Provide the [X, Y] coordinate of the cell's center where the given text is located.  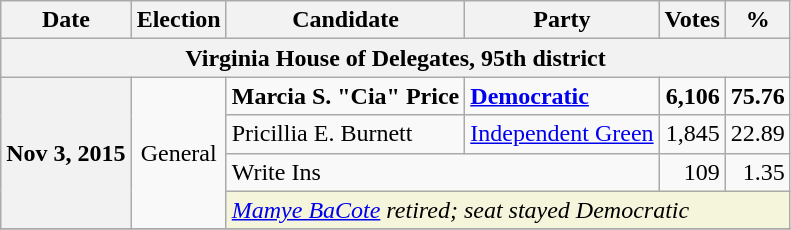
Pricillia E. Burnett [346, 134]
Election [178, 20]
Party [562, 20]
Nov 3, 2015 [66, 153]
1.35 [758, 172]
Virginia House of Delegates, 95th district [396, 58]
General [178, 153]
Votes [692, 20]
Date [66, 20]
Democratic [562, 96]
Candidate [346, 20]
Write Ins [442, 172]
75.76 [758, 96]
109 [692, 172]
Marcia S. "Cia" Price [346, 96]
1,845 [692, 134]
6,106 [692, 96]
22.89 [758, 134]
Mamye BaCote retired; seat stayed Democratic [508, 210]
Independent Green [562, 134]
% [758, 20]
